Return (X, Y) of the center of cell containing provided text 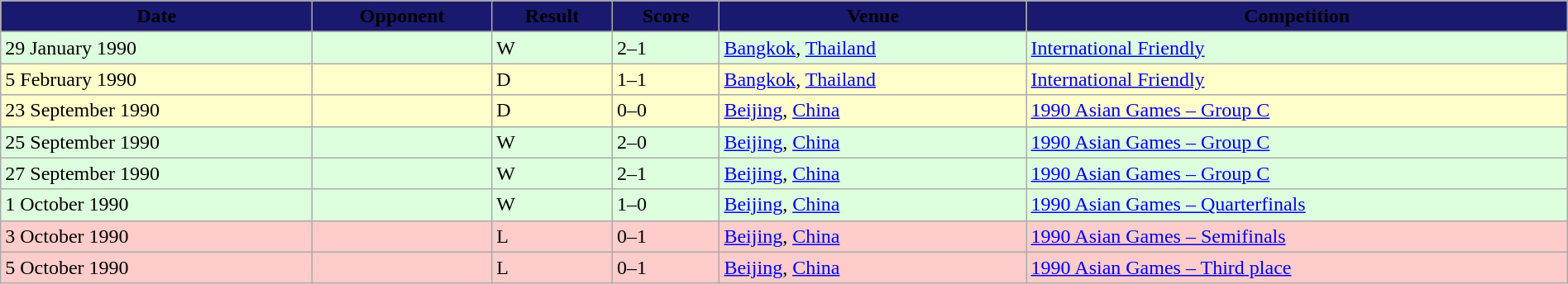
3 October 1990 (157, 236)
23 September 1990 (157, 111)
0–0 (666, 111)
Result (552, 17)
1990 Asian Games – Third place (1297, 267)
2–0 (666, 142)
1990 Asian Games – Semifinals (1297, 236)
Date (157, 17)
25 September 1990 (157, 142)
Score (666, 17)
29 January 1990 (157, 48)
Competition (1297, 17)
1–0 (666, 205)
5 October 1990 (157, 267)
Opponent (402, 17)
1990 Asian Games – Quarterfinals (1297, 205)
Venue (873, 17)
1–1 (666, 79)
1 October 1990 (157, 205)
5 February 1990 (157, 79)
27 September 1990 (157, 173)
